Return (X, Y) of the center of cell containing provided text 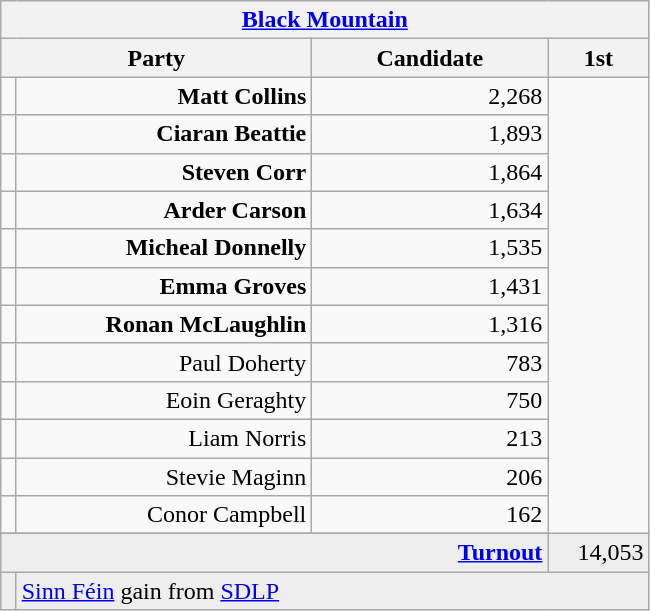
1,431 (430, 286)
750 (430, 400)
Party (156, 58)
Ciaran Beattie (164, 134)
1,893 (430, 134)
Liam Norris (164, 438)
1,535 (430, 248)
Candidate (430, 58)
206 (430, 477)
783 (430, 362)
213 (430, 438)
1,864 (430, 172)
Eoin Geraghty (164, 400)
Emma Groves (164, 286)
Conor Campbell (164, 515)
1st (598, 58)
Steven Corr (164, 172)
Sinn Féin gain from SDLP (332, 591)
Paul Doherty (164, 362)
Stevie Maginn (164, 477)
Micheal Donnelly (164, 248)
Black Mountain (325, 20)
2,268 (430, 96)
Ronan McLaughlin (164, 324)
Arder Carson (164, 210)
1,634 (430, 210)
162 (430, 515)
Turnout (274, 553)
14,053 (598, 553)
1,316 (430, 324)
Matt Collins (164, 96)
